Return (x, y) of the center of cell containing provided text 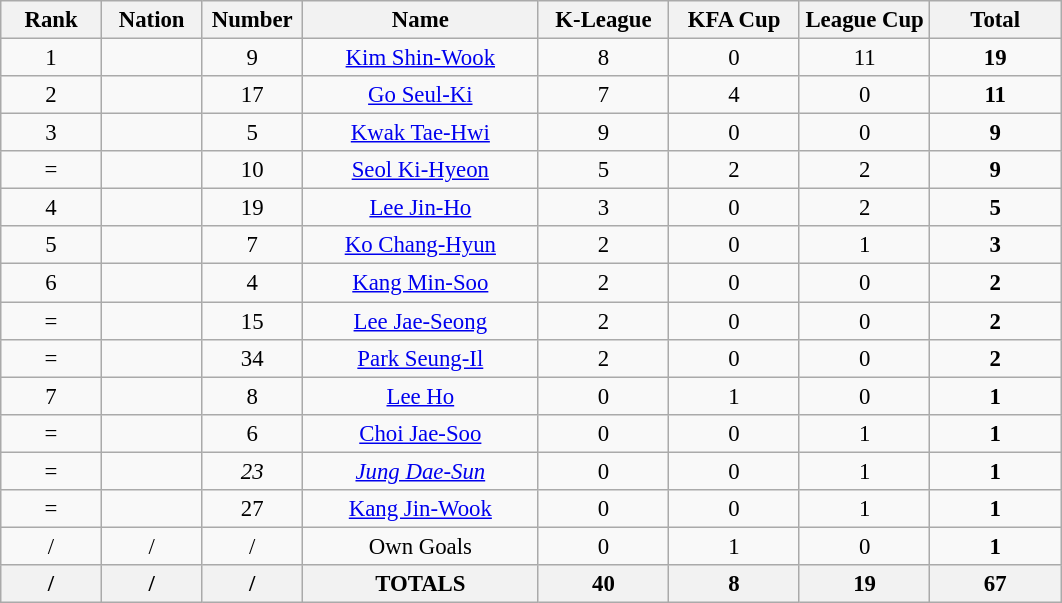
Seol Ki-Hyeon (421, 170)
67 (996, 584)
27 (252, 509)
Go Seul-Ki (421, 95)
Own Goals (421, 546)
Ko Chang-Hyun (421, 245)
League Cup (864, 20)
Kwak Tae-Hwi (421, 133)
Lee Ho (421, 396)
17 (252, 95)
KFA Cup (734, 20)
Name (421, 20)
15 (252, 321)
40 (604, 584)
Lee Jae-Seong (421, 321)
Kang Min-Soo (421, 283)
10 (252, 170)
Kim Shin-Wook (421, 58)
Choi Jae-Soo (421, 433)
Total (996, 20)
23 (252, 471)
Nation (152, 20)
Rank (52, 20)
Number (252, 20)
Lee Jin-Ho (421, 208)
Jung Dae-Sun (421, 471)
Park Seung-Il (421, 358)
Kang Jin-Wook (421, 509)
34 (252, 358)
TOTALS (421, 584)
K-League (604, 20)
